From the cell containing the given text, extract its center point as [x, y] coordinate. 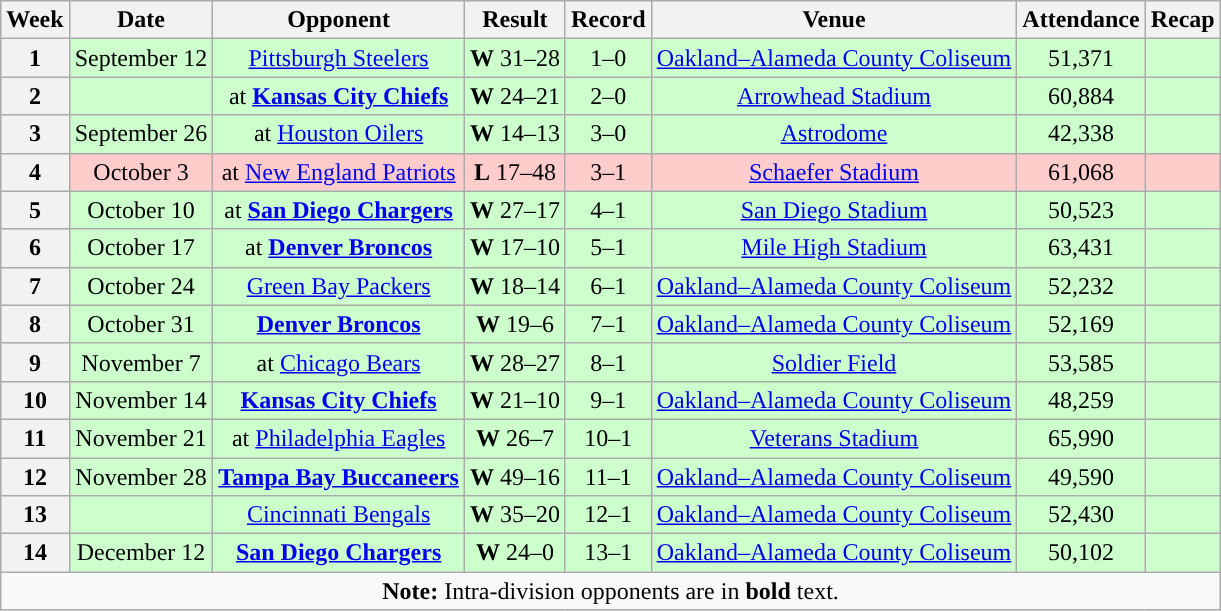
53,585 [1081, 362]
Opponent [339, 20]
at Chicago Bears [339, 362]
48,259 [1081, 400]
Result [514, 20]
14 [35, 553]
10–1 [608, 438]
October 10 [141, 210]
50,102 [1081, 553]
3–0 [608, 134]
November 7 [141, 362]
63,431 [1081, 248]
1 [35, 58]
Arrowhead Stadium [834, 96]
3–1 [608, 172]
November 28 [141, 477]
12 [35, 477]
November 21 [141, 438]
9 [35, 362]
December 12 [141, 553]
Schaefer Stadium [834, 172]
October 24 [141, 286]
W 49–16 [514, 477]
Veterans Stadium [834, 438]
Pittsburgh Steelers [339, 58]
1–0 [608, 58]
51,371 [1081, 58]
52,169 [1081, 324]
42,338 [1081, 134]
12–1 [608, 515]
at Denver Broncos [339, 248]
San Diego Chargers [339, 553]
Astrodome [834, 134]
November 14 [141, 400]
L 17–48 [514, 172]
6 [35, 248]
W 21–10 [514, 400]
W 14–13 [514, 134]
W 27–17 [514, 210]
6–1 [608, 286]
October 31 [141, 324]
at San Diego Chargers [339, 210]
50,523 [1081, 210]
49,590 [1081, 477]
13–1 [608, 553]
Mile High Stadium [834, 248]
October 17 [141, 248]
Green Bay Packers [339, 286]
8–1 [608, 362]
at Philadelphia Eagles [339, 438]
5 [35, 210]
September 12 [141, 58]
Soldier Field [834, 362]
at Kansas City Chiefs [339, 96]
Kansas City Chiefs [339, 400]
8 [35, 324]
at Houston Oilers [339, 134]
2 [35, 96]
W 35–20 [514, 515]
4–1 [608, 210]
W 31–28 [514, 58]
Note: Intra-division opponents are in bold text. [611, 591]
5–1 [608, 248]
2–0 [608, 96]
3 [35, 134]
W 24–21 [514, 96]
9–1 [608, 400]
Recap [1182, 20]
Denver Broncos [339, 324]
11 [35, 438]
7–1 [608, 324]
San Diego Stadium [834, 210]
Date [141, 20]
W 24–0 [514, 553]
65,990 [1081, 438]
4 [35, 172]
Week [35, 20]
Attendance [1081, 20]
Cincinnati Bengals [339, 515]
61,068 [1081, 172]
W 28–27 [514, 362]
W 18–14 [514, 286]
W 26–7 [514, 438]
10 [35, 400]
Venue [834, 20]
52,232 [1081, 286]
13 [35, 515]
October 3 [141, 172]
7 [35, 286]
60,884 [1081, 96]
W 19–6 [514, 324]
W 17–10 [514, 248]
11–1 [608, 477]
52,430 [1081, 515]
at New England Patriots [339, 172]
Record [608, 20]
September 26 [141, 134]
Tampa Bay Buccaneers [339, 477]
